Pinpoint the cell where the given text exists, returning its [X, Y] midpoint coordinate. 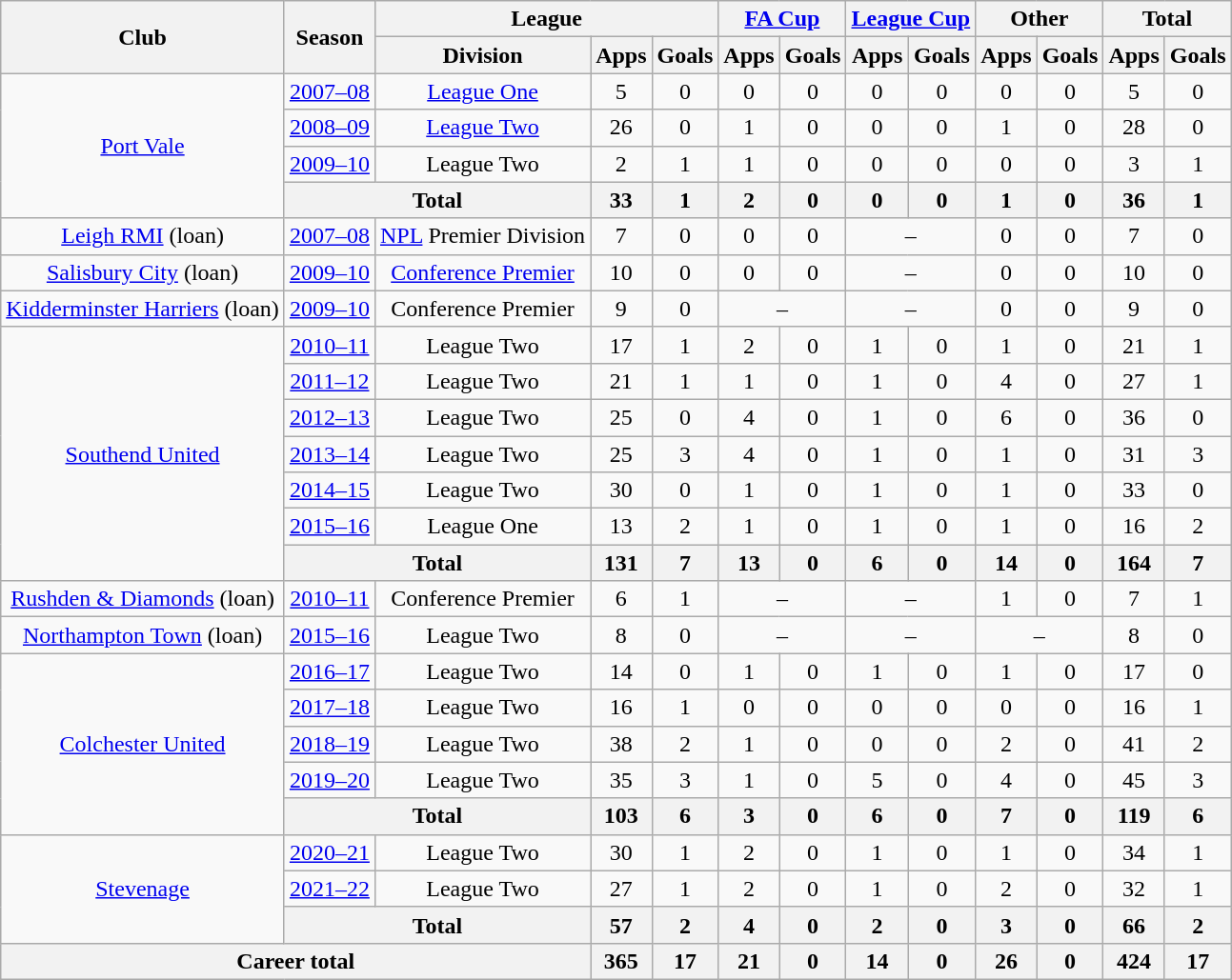
41 [1134, 744]
Salisbury City (loan) [143, 272]
2019–20 [330, 780]
League Cup [911, 19]
Southend United [143, 453]
League [546, 19]
Rushden & Diamonds (loan) [143, 599]
Stevenage [143, 889]
2017–18 [330, 708]
Club [143, 37]
Season [330, 37]
2011–12 [330, 381]
66 [1134, 925]
131 [621, 563]
119 [1134, 816]
Career total [295, 961]
57 [621, 925]
31 [1134, 454]
Colchester United [143, 744]
164 [1134, 563]
Leigh RMI (loan) [143, 236]
103 [621, 816]
2018–19 [330, 744]
2020–21 [330, 852]
Division [482, 55]
Other [1040, 19]
2008–09 [330, 128]
28 [1134, 128]
Northampton Town (loan) [143, 635]
2016–17 [330, 671]
2013–14 [330, 454]
2014–15 [330, 490]
38 [621, 744]
34 [1134, 852]
424 [1134, 961]
45 [1134, 780]
35 [621, 780]
2012–13 [330, 417]
FA Cup [782, 19]
NPL Premier Division [482, 236]
2021–22 [330, 889]
32 [1134, 889]
Kidderminster Harriers (loan) [143, 309]
365 [621, 961]
Port Vale [143, 146]
